For the text-containing cell, return its midpoint in (x, y) coordinate format. 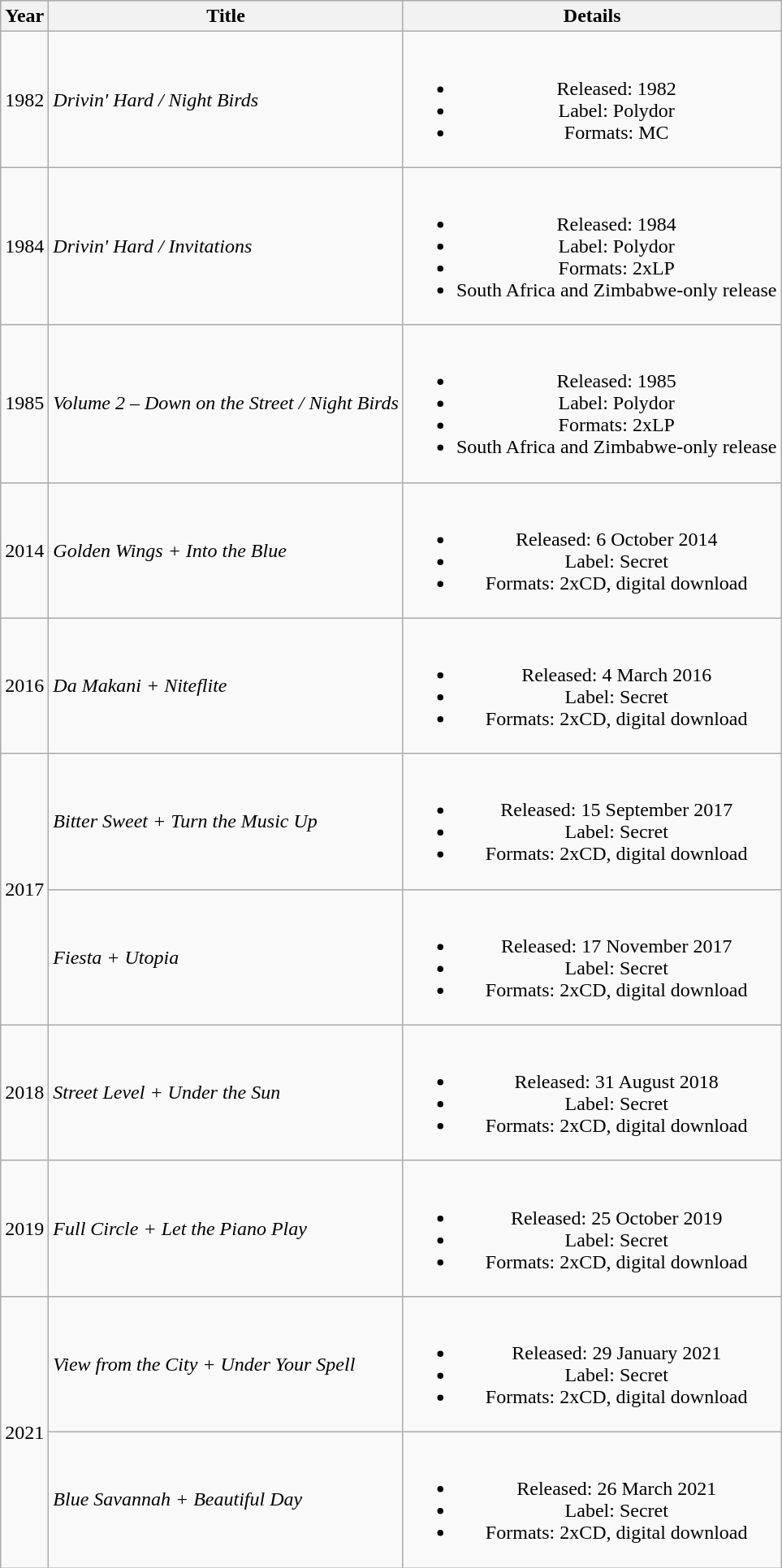
Released: 26 March 2021Label: SecretFormats: 2xCD, digital download (592, 1499)
Details (592, 16)
Released: 17 November 2017Label: SecretFormats: 2xCD, digital download (592, 957)
Released: 29 January 2021Label: SecretFormats: 2xCD, digital download (592, 1364)
2014 (24, 551)
Bitter Sweet + Turn the Music Up (226, 822)
View from the City + Under Your Spell (226, 1364)
2016 (24, 685)
Drivin' Hard / Night Birds (226, 99)
Street Level + Under the Sun (226, 1093)
2017 (24, 889)
Blue Savannah + Beautiful Day (226, 1499)
Released: 1982Label: PolydorFormats: MC (592, 99)
Released: 15 September 2017Label: SecretFormats: 2xCD, digital download (592, 822)
Released: 25 October 2019Label: SecretFormats: 2xCD, digital download (592, 1228)
Released: 1985Label: PolydorFormats: 2xLPSouth Africa and Zimbabwe-only release (592, 404)
Released: 1984Label: PolydorFormats: 2xLPSouth Africa and Zimbabwe-only release (592, 246)
Released: 31 August 2018Label: SecretFormats: 2xCD, digital download (592, 1093)
Year (24, 16)
Released: 6 October 2014Label: SecretFormats: 2xCD, digital download (592, 551)
2021 (24, 1432)
Da Makani + Niteflite (226, 685)
Title (226, 16)
Drivin' Hard / Invitations (226, 246)
Volume 2 – Down on the Street / Night Birds (226, 404)
2019 (24, 1228)
Released: 4 March 2016Label: SecretFormats: 2xCD, digital download (592, 685)
Fiesta + Utopia (226, 957)
Full Circle + Let the Piano Play (226, 1228)
Golden Wings + Into the Blue (226, 551)
1984 (24, 246)
2018 (24, 1093)
1985 (24, 404)
1982 (24, 99)
